Search for the cell housing the specified text and yield its [x, y] center coordinate. 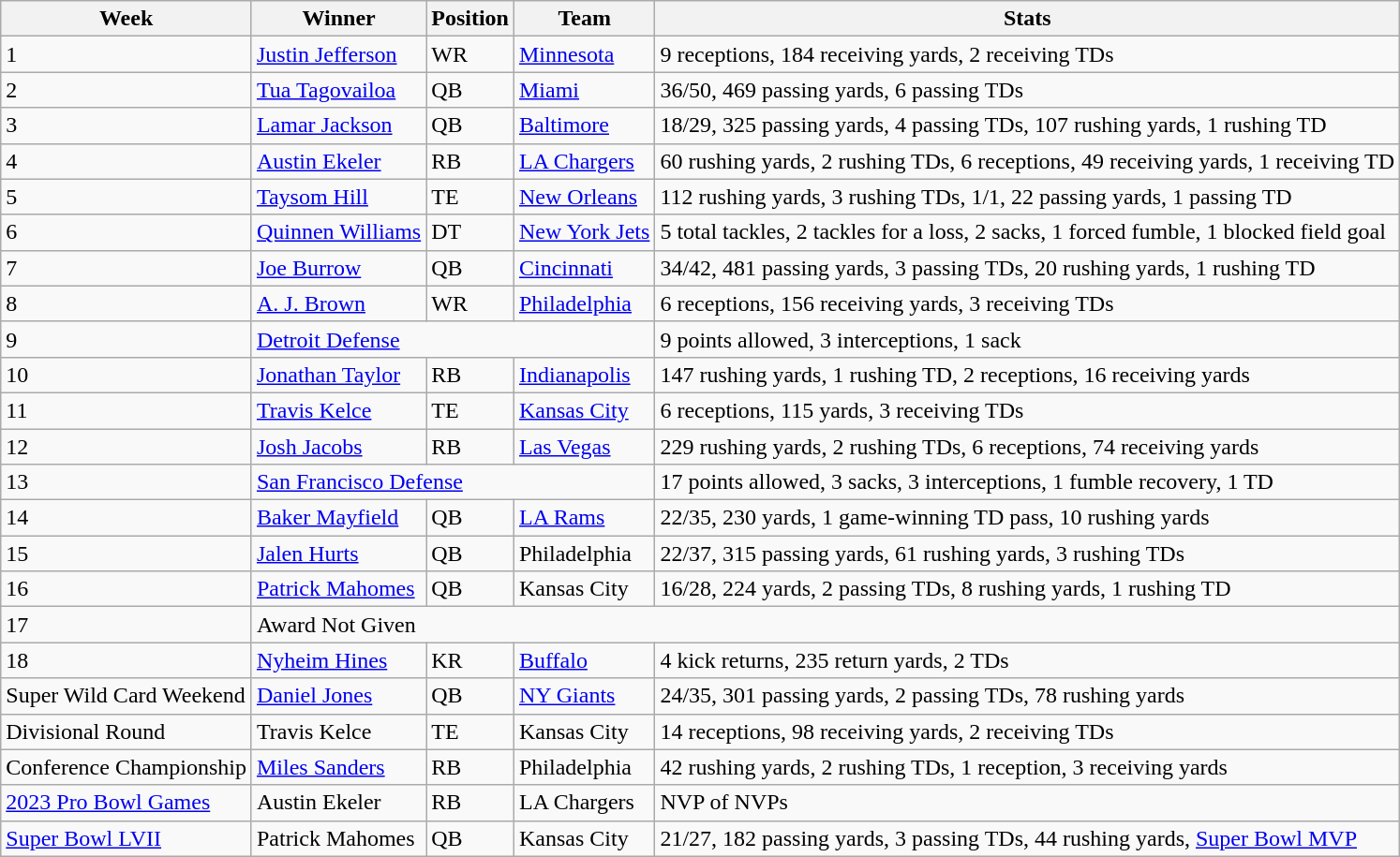
2 [127, 90]
22/35, 230 yards, 1 game-winning TD pass, 10 rushing yards [1027, 518]
Winner [338, 19]
Jonathan Taylor [338, 375]
Conference Championship [127, 767]
Indianapolis [584, 375]
36/50, 469 passing yards, 6 passing TDs [1027, 90]
147 rushing yards, 1 rushing TD, 2 receptions, 16 receiving yards [1027, 375]
KR [470, 660]
4 [127, 161]
Minnesota [584, 54]
6 receptions, 156 receiving yards, 3 receiving TDs [1027, 303]
Joe Burrow [338, 268]
229 rushing yards, 2 rushing TDs, 6 receptions, 74 receiving yards [1027, 447]
42 rushing yards, 2 rushing TDs, 1 reception, 3 receiving yards [1027, 767]
San Francisco Defense [453, 482]
18 [127, 660]
9 receptions, 184 receiving yards, 2 receiving TDs [1027, 54]
Nyheim Hines [338, 660]
NVP of NVPs [1027, 803]
112 rushing yards, 3 rushing TDs, 1/1, 22 passing yards, 1 passing TD [1027, 197]
Detroit Defense [453, 339]
Baker Mayfield [338, 518]
3 [127, 126]
11 [127, 410]
Justin Jefferson [338, 54]
Tua Tagovailoa [338, 90]
NY Giants [584, 696]
Lamar Jackson [338, 126]
Josh Jacobs [338, 447]
5 total tackles, 2 tackles for a loss, 2 sacks, 1 forced fumble, 1 blocked field goal [1027, 232]
Super Bowl LVII [127, 838]
2023 Pro Bowl Games [127, 803]
Stats [1027, 19]
New York Jets [584, 232]
Award Not Given [825, 625]
Team [584, 19]
Quinnen Williams [338, 232]
Miami [584, 90]
DT [470, 232]
21/27, 182 passing yards, 3 passing TDs, 44 rushing yards, Super Bowl MVP [1027, 838]
LA Rams [584, 518]
1 [127, 54]
Baltimore [584, 126]
22/37, 315 passing yards, 61 rushing yards, 3 rushing TDs [1027, 554]
Miles Sanders [338, 767]
Taysom Hill [338, 197]
6 [127, 232]
17 [127, 625]
17 points allowed, 3 sacks, 3 interceptions, 1 fumble recovery, 1 TD [1027, 482]
Buffalo [584, 660]
8 [127, 303]
24/35, 301 passing yards, 2 passing TDs, 78 rushing yards [1027, 696]
5 [127, 197]
14 receptions, 98 receiving yards, 2 receiving TDs [1027, 731]
15 [127, 554]
Position [470, 19]
4 kick returns, 235 return yards, 2 TDs [1027, 660]
34/42, 481 passing yards, 3 passing TDs, 20 rushing yards, 1 rushing TD [1027, 268]
Cincinnati [584, 268]
Super Wild Card Weekend [127, 696]
12 [127, 447]
13 [127, 482]
6 receptions, 115 yards, 3 receiving TDs [1027, 410]
7 [127, 268]
10 [127, 375]
Jalen Hurts [338, 554]
14 [127, 518]
9 [127, 339]
Divisional Round [127, 731]
60 rushing yards, 2 rushing TDs, 6 receptions, 49 receiving yards, 1 receiving TD [1027, 161]
16 [127, 589]
Las Vegas [584, 447]
18/29, 325 passing yards, 4 passing TDs, 107 rushing yards, 1 rushing TD [1027, 126]
9 points allowed, 3 interceptions, 1 sack [1027, 339]
Daniel Jones [338, 696]
Week [127, 19]
16/28, 224 yards, 2 passing TDs, 8 rushing yards, 1 rushing TD [1027, 589]
A. J. Brown [338, 303]
New Orleans [584, 197]
